Extract the (X, Y) coordinate from the center of the cell holding the provided text.  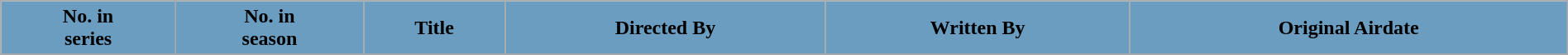
No. inseason (270, 28)
Title (435, 28)
Directed By (665, 28)
Written By (978, 28)
No. inseries (88, 28)
Original Airdate (1348, 28)
